Identify which cell holds the provided text, then report its (x, y) central coordinate. 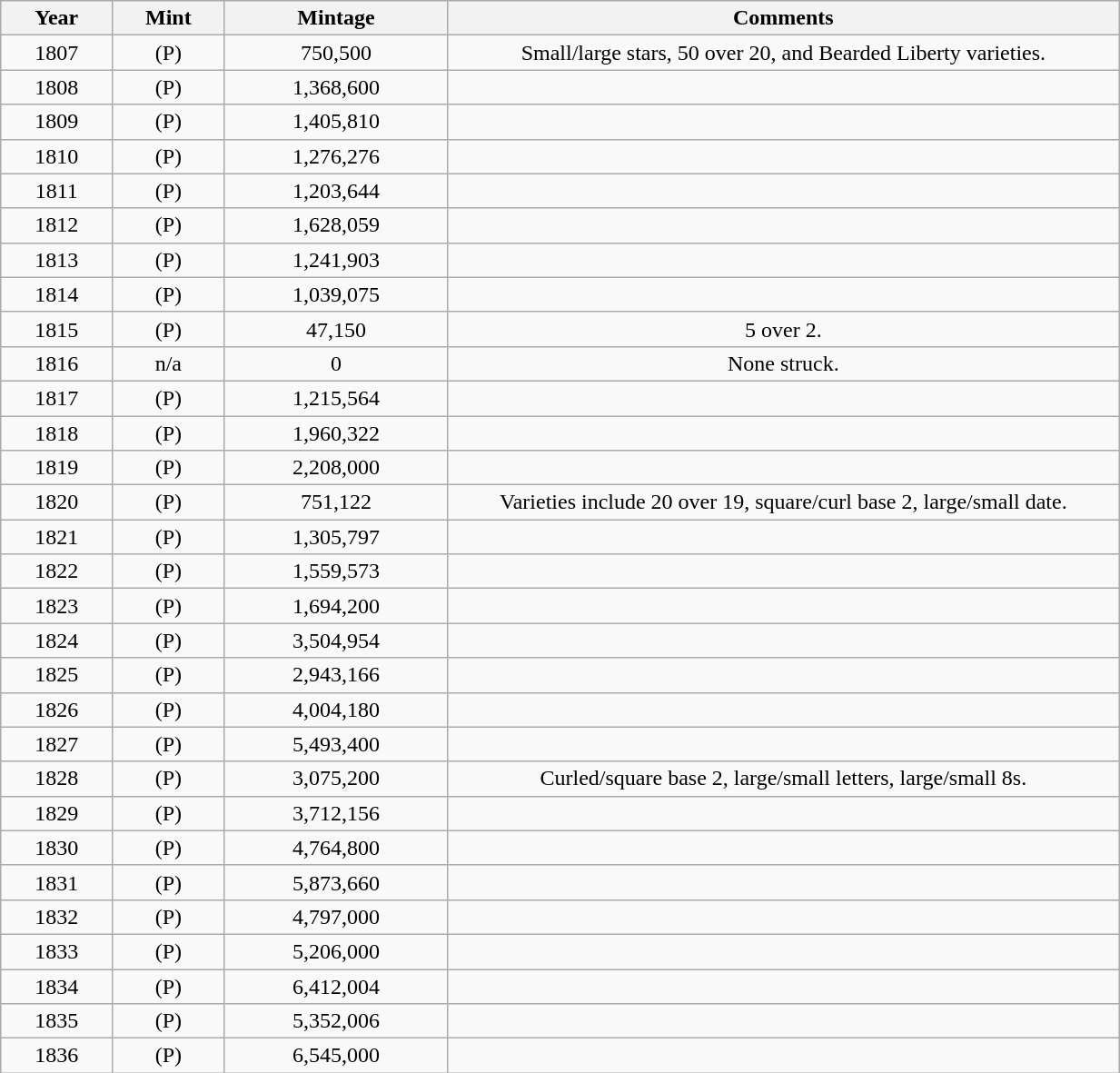
5,206,000 (336, 951)
1,276,276 (336, 156)
4,764,800 (336, 848)
5,352,006 (336, 1021)
1,559,573 (336, 571)
1811 (56, 191)
1816 (56, 363)
1835 (56, 1021)
1,305,797 (336, 537)
1833 (56, 951)
1832 (56, 917)
1,215,564 (336, 398)
1,628,059 (336, 225)
1830 (56, 848)
1821 (56, 537)
1827 (56, 744)
5 over 2. (783, 329)
Curled/square base 2, large/small letters, large/small 8s. (783, 779)
1807 (56, 53)
1826 (56, 710)
1,203,644 (336, 191)
Year (56, 18)
None struck. (783, 363)
751,122 (336, 502)
750,500 (336, 53)
6,412,004 (336, 986)
1834 (56, 986)
1809 (56, 122)
3,504,954 (336, 641)
Varieties include 20 over 19, square/curl base 2, large/small date. (783, 502)
1823 (56, 606)
1824 (56, 641)
4,004,180 (336, 710)
6,545,000 (336, 1056)
2,943,166 (336, 675)
1,694,200 (336, 606)
1817 (56, 398)
1822 (56, 571)
Small/large stars, 50 over 20, and Bearded Liberty varieties. (783, 53)
Mint (169, 18)
3,712,156 (336, 813)
1828 (56, 779)
Mintage (336, 18)
1829 (56, 813)
3,075,200 (336, 779)
1813 (56, 260)
5,873,660 (336, 882)
n/a (169, 363)
1,960,322 (336, 433)
1812 (56, 225)
4,797,000 (336, 917)
1,241,903 (336, 260)
1,405,810 (336, 122)
1808 (56, 87)
1836 (56, 1056)
1831 (56, 882)
1,368,600 (336, 87)
1810 (56, 156)
1825 (56, 675)
1818 (56, 433)
5,493,400 (336, 744)
1814 (56, 294)
1819 (56, 468)
1815 (56, 329)
0 (336, 363)
47,150 (336, 329)
2,208,000 (336, 468)
Comments (783, 18)
1,039,075 (336, 294)
1820 (56, 502)
